Detect which cell encompasses the target text, then output its (x, y) center coordinate. 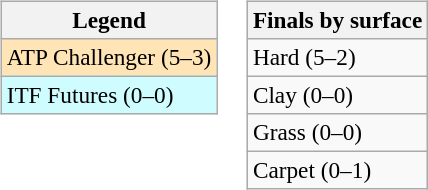
Finals by surface (337, 20)
Clay (0–0) (337, 95)
ITF Futures (0–0) (108, 95)
ATP Challenger (5–3) (108, 57)
Grass (0–0) (337, 133)
Carpet (0–1) (337, 171)
Legend (108, 20)
Hard (5–2) (337, 57)
